Capture the cell that displays the provided text and extract its [X, Y] central coordinate. 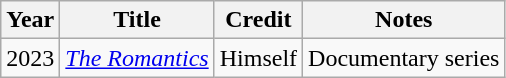
Title [137, 20]
The Romantics [137, 58]
Notes [404, 20]
Year [30, 20]
2023 [30, 58]
Credit [258, 20]
Himself [258, 58]
Documentary series [404, 58]
